Search for the cell housing the specified text and yield its (X, Y) center coordinate. 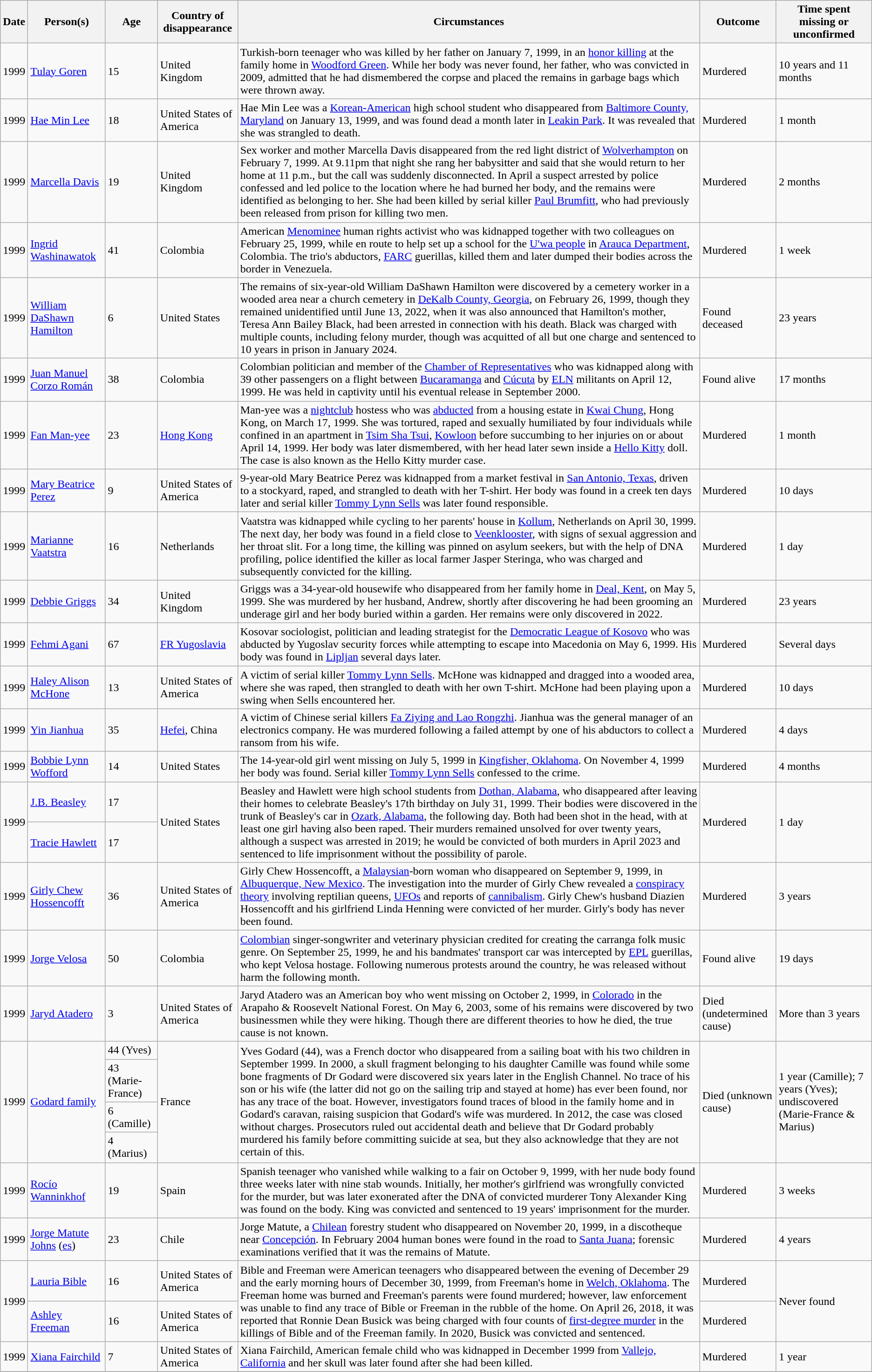
Lauria Bible (67, 1281)
14 (131, 767)
Chile (198, 1239)
Marianne Vaatstra (67, 546)
4 months (824, 767)
Hong Kong (198, 435)
Tracie Hawlett (67, 842)
7 (131, 1356)
41 (131, 250)
1 year (Camille); 7 years (Yves); undiscovered (Marie-France & Marius) (824, 1102)
3 weeks (824, 1190)
Fan Man-yee (67, 435)
Juan Manuel Corzo Román (67, 380)
10 years and 11 months (824, 71)
Time spent missing or unconfirmed (824, 22)
1 year (824, 1356)
FR Yugoslavia (198, 644)
Bobbie Lynn Wofford (67, 767)
50 (131, 958)
Spain (198, 1190)
Ashley Freeman (67, 1322)
Died (unknown cause) (738, 1102)
Never found (824, 1301)
Haley Alison McHone (67, 687)
Mary Beatrice Perez (67, 490)
Marcella Davis (67, 182)
Person(s) (67, 22)
9 (131, 490)
Age (131, 22)
13 (131, 687)
William DaShawn Hamilton (67, 318)
J.B. Beasley (67, 802)
38 (131, 380)
67 (131, 644)
Fehmi Agani (67, 644)
36 (131, 897)
4 (Marius) (131, 1148)
43 (Marie-France) (131, 1080)
Died (undetermined cause) (738, 1013)
Date (14, 22)
Debbie Griggs (67, 601)
Xiana Fairchild (67, 1356)
Netherlands (198, 546)
34 (131, 601)
France (198, 1102)
Yin Jianhua (67, 730)
Several days (824, 644)
6 (Camille) (131, 1117)
3 years (824, 897)
Outcome (738, 22)
Tulay Goren (67, 71)
Hefei, China (198, 730)
17 months (824, 380)
19 days (824, 958)
More than 3 years (824, 1013)
4 years (824, 1239)
Ingrid Washinawatok (67, 250)
Hae Min Lee (67, 120)
Found deceased (738, 318)
3 (131, 1013)
Circumstances (469, 22)
Jorge Velosa (67, 958)
Godard family (67, 1102)
Country of disappearance (198, 22)
35 (131, 730)
4 days (824, 730)
2 months (824, 182)
Jaryd Atadero (67, 1013)
18 (131, 120)
Girly Chew Hossencofft (67, 897)
Jorge Matute Johns (es) (67, 1239)
6 (131, 318)
Rocío Wanninkhof (67, 1190)
1 week (824, 250)
44 (Yves) (131, 1050)
15 (131, 71)
